Return the (x, y) coordinate for the center point of the cell that contains the specified text.  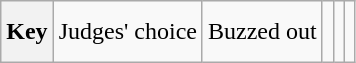
Judges' choice (128, 32)
Key (27, 32)
Buzzed out (262, 32)
